Determine the (X, Y) coordinate at the center of the cell enclosing the given text.  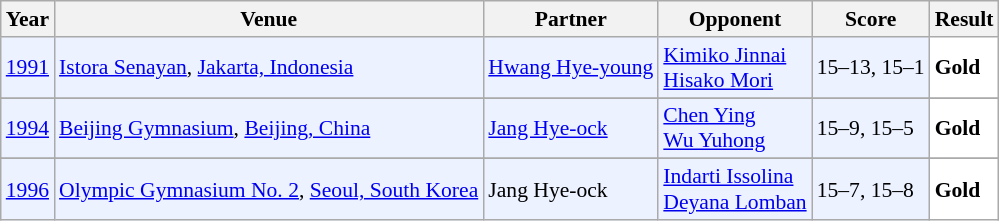
Result (964, 19)
Kimiko Jinnai Hisako Mori (734, 68)
15–9, 15–5 (871, 128)
Hwang Hye-young (570, 68)
15–7, 15–8 (871, 190)
Beijing Gymnasium, Beijing, China (268, 128)
Indarti Issolina Deyana Lomban (734, 190)
Istora Senayan, Jakarta, Indonesia (268, 68)
Year (28, 19)
1994 (28, 128)
Chen Ying Wu Yuhong (734, 128)
Olympic Gymnasium No. 2, Seoul, South Korea (268, 190)
Opponent (734, 19)
Score (871, 19)
Venue (268, 19)
15–13, 15–1 (871, 68)
Partner (570, 19)
1991 (28, 68)
1996 (28, 190)
